Search for the cell housing the specified text and yield its (X, Y) center coordinate. 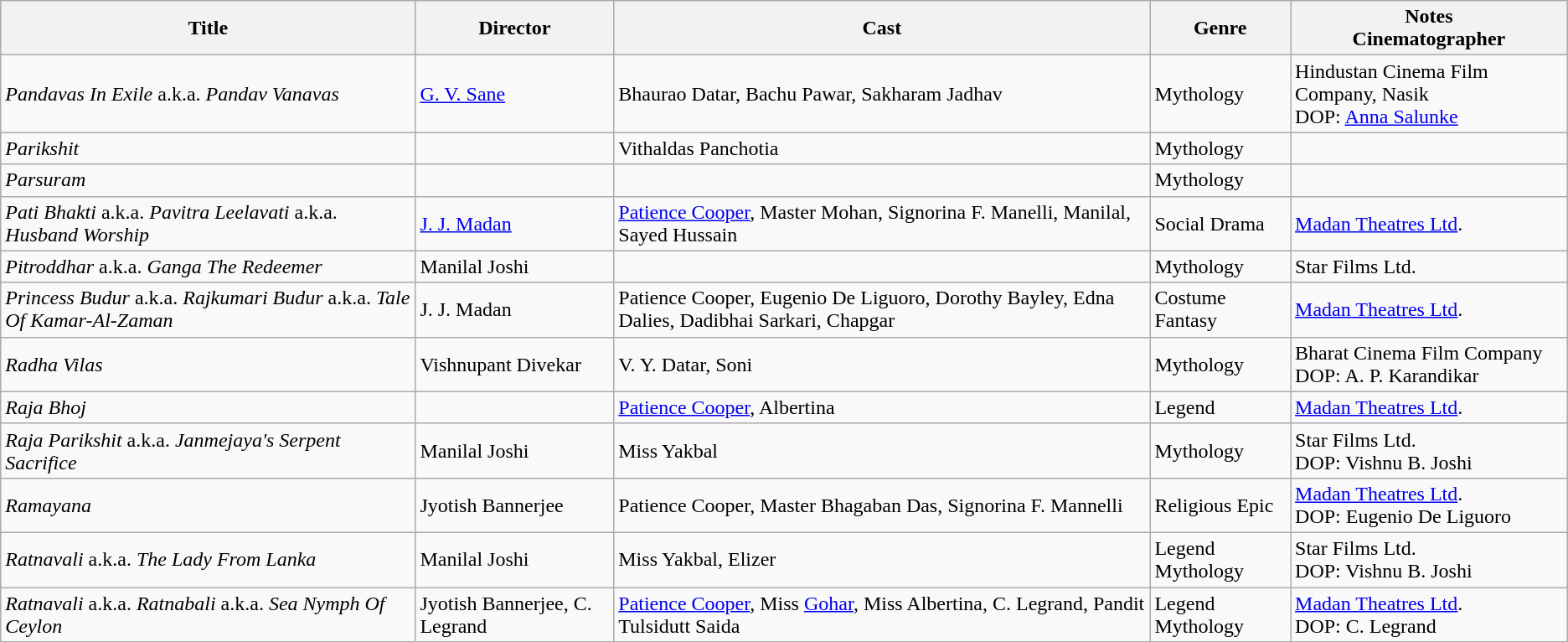
Bharat Cinema Film CompanyDOP: A. P. Karandikar (1429, 364)
Social Drama (1220, 223)
Madan Theatres Ltd.DOP: Eugenio De Liguoro (1429, 505)
Ramayana (208, 505)
Vithaldas Panchotia (882, 148)
Cast (882, 28)
Vishnupant Divekar (514, 364)
Miss Yakbal (882, 451)
Jyotish Bannerjee, C. Legrand (514, 614)
Hindustan Cinema Film Company, NasikDOP: Anna Salunke (1429, 94)
Costume Fantasy (1220, 310)
Miss Yakbal, Elizer (882, 560)
Patience Cooper, Miss Gohar, Miss Albertina, C. Legrand, Pandit Tulsidutt Saida (882, 614)
Title (208, 28)
Patience Cooper, Master Mohan, Signorina F. Manelli, Manilal, Sayed Hussain (882, 223)
Patience Cooper, Master Bhagaban Das, Signorina F. Mannelli (882, 505)
Patience Cooper, Albertina (882, 407)
Director (514, 28)
Princess Budur a.k.a. Rajkumari Budur a.k.a. Tale Of Kamar-Al-Zaman (208, 310)
Raja Bhoj (208, 407)
NotesCinematographer (1429, 28)
V. Y. Datar, Soni (882, 364)
Madan Theatres Ltd.DOP: C. Legrand (1429, 614)
Parsuram (208, 180)
Pandavas In Exile a.k.a. Pandav Vanavas (208, 94)
Patience Cooper, Eugenio De Liguoro, Dorothy Bayley, Edna Dalies, Dadibhai Sarkari, Chapgar (882, 310)
Pati Bhakti a.k.a. Pavitra Leelavati a.k.a. Husband Worship (208, 223)
Ratnavali a.k.a. The Lady From Lanka (208, 560)
Star Films Ltd. (1429, 267)
Religious Epic (1220, 505)
Legend (1220, 407)
Bhaurao Datar, Bachu Pawar, Sakharam Jadhav (882, 94)
Pitroddhar a.k.a. Ganga The Redeemer (208, 267)
Ratnavali a.k.a. Ratnabali a.k.a. Sea Nymph Of Ceylon (208, 614)
Radha Vilas (208, 364)
Jyotish Bannerjee (514, 505)
G. V. Sane (514, 94)
Genre (1220, 28)
Parikshit (208, 148)
Raja Parikshit a.k.a. Janmejaya's Serpent Sacrifice (208, 451)
